Find where the given text appears and provide that cell's center as (X, Y) coordinate. 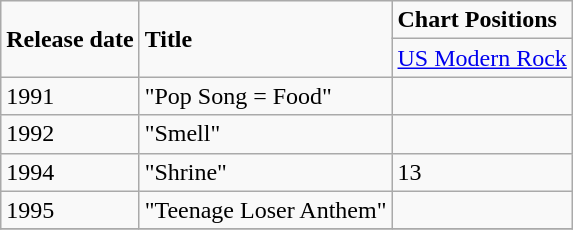
13 (482, 172)
US Modern Rock (482, 58)
1991 (70, 96)
"Pop Song = Food" (266, 96)
1995 (70, 210)
Chart Positions (482, 20)
Release date (70, 39)
"Smell" (266, 134)
1992 (70, 134)
"Shrine" (266, 172)
Title (266, 39)
1994 (70, 172)
"Teenage Loser Anthem" (266, 210)
